Scan for the cell matching the given text and deliver its (x, y) coordinate at center. 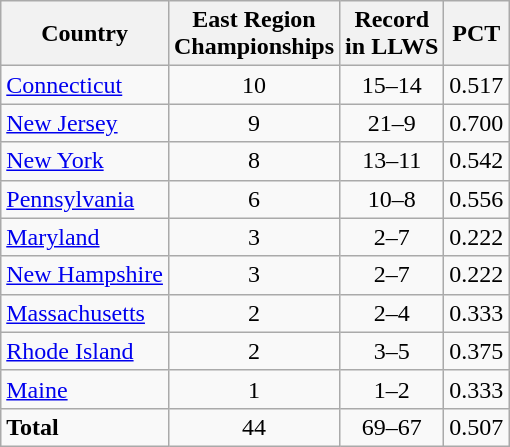
Maryland (85, 237)
9 (254, 123)
Connecticut (85, 85)
3–5 (392, 351)
0.517 (476, 85)
Country (85, 34)
New Hampshire (85, 275)
6 (254, 199)
69–67 (392, 427)
Maine (85, 389)
0.542 (476, 161)
0.507 (476, 427)
Rhode Island (85, 351)
0.700 (476, 123)
2–4 (392, 313)
Recordin LLWS (392, 34)
0.556 (476, 199)
East RegionChampionships (254, 34)
New Jersey (85, 123)
10–8 (392, 199)
21–9 (392, 123)
Massachusetts (85, 313)
13–11 (392, 161)
10 (254, 85)
1 (254, 389)
1–2 (392, 389)
0.375 (476, 351)
Pennsylvania (85, 199)
44 (254, 427)
PCT (476, 34)
Total (85, 427)
15–14 (392, 85)
8 (254, 161)
New York (85, 161)
